Capture the cell that displays the provided text and extract its [x, y] central coordinate. 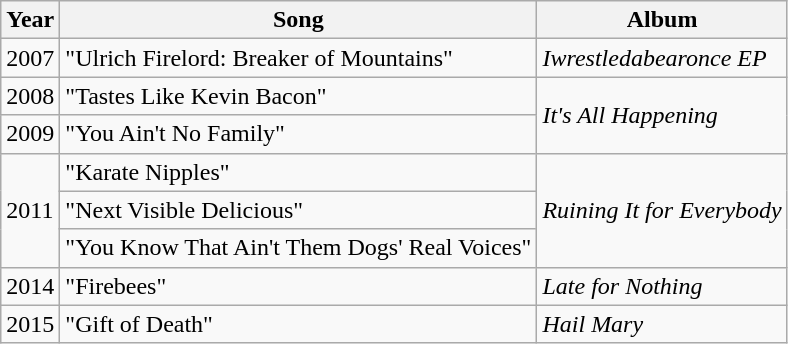
Year [30, 20]
"You Ain't No Family" [298, 134]
2015 [30, 324]
Hail Mary [662, 324]
Ruining It for Everybody [662, 210]
"Ulrich Firelord: Breaker of Mountains" [298, 58]
"Tastes Like Kevin Bacon" [298, 96]
"Gift of Death" [298, 324]
"You Know That Ain't Them Dogs' Real Voices" [298, 248]
It's All Happening [662, 115]
2014 [30, 286]
2007 [30, 58]
Iwrestledabearonce EP [662, 58]
"Firebees" [298, 286]
"Next Visible Delicious" [298, 210]
2008 [30, 96]
"Karate Nipples" [298, 172]
2009 [30, 134]
Album [662, 20]
Song [298, 20]
2011 [30, 210]
Late for Nothing [662, 286]
